For the text-containing cell, return its midpoint in [X, Y] coordinate format. 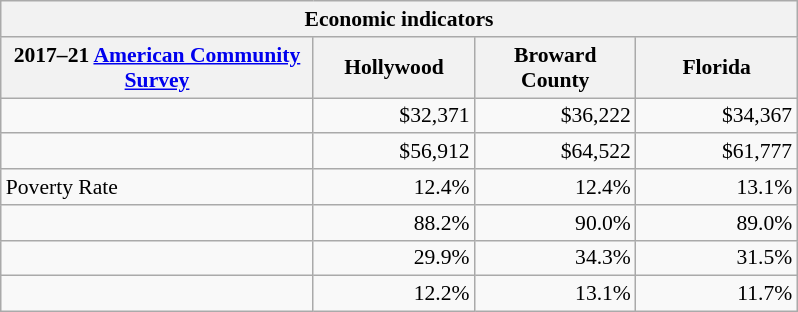
Hollywood [394, 68]
11.7% [716, 294]
88.2% [394, 223]
Poverty Rate [158, 187]
31.5% [716, 258]
Broward County [556, 68]
$36,222 [556, 116]
90.0% [556, 223]
$34,367 [716, 116]
Florida [716, 68]
12.2% [394, 294]
34.3% [556, 258]
$61,777 [716, 152]
Economic indicators [399, 19]
2017–21 American Community Survey [158, 68]
$56,912 [394, 152]
$32,371 [394, 116]
89.0% [716, 223]
29.9% [394, 258]
$64,522 [556, 152]
